Find where the given text appears and provide that cell's center as [X, Y] coordinate. 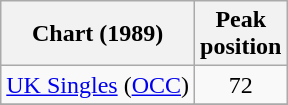
72 [241, 85]
UK Singles (OCC) [98, 85]
Peakposition [241, 34]
Chart (1989) [98, 34]
